For the text-containing cell, return its midpoint in [x, y] coordinate format. 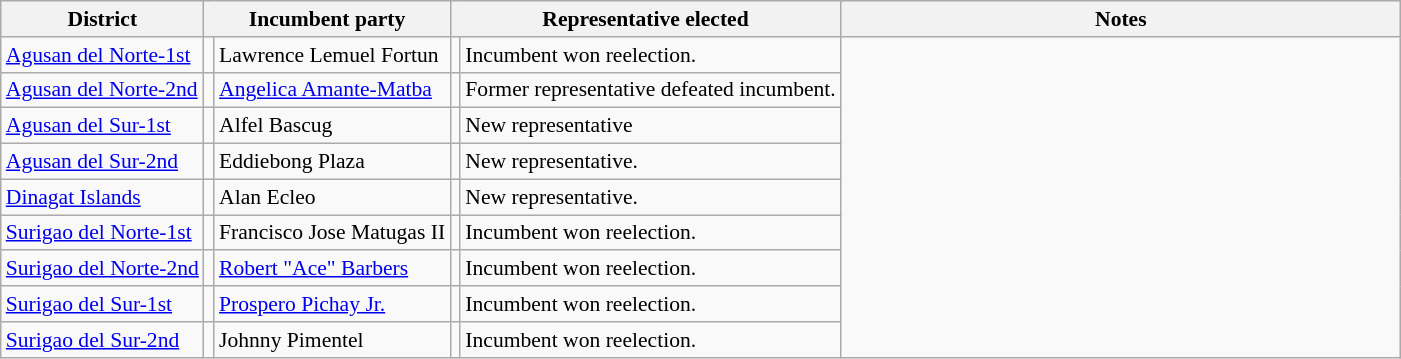
Robert "Ace" Barbers [332, 269]
Representative elected [646, 19]
Eddiebong Plaza [332, 162]
Alfel Bascug [332, 126]
Johnny Pimentel [332, 340]
Lawrence Lemuel Fortun [332, 55]
Surigao del Norte-1st [102, 233]
District [102, 19]
Agusan del Norte-1st [102, 55]
Alan Ecleo [332, 197]
Notes [1121, 19]
Prospero Pichay Jr. [332, 304]
Angelica Amante-Matba [332, 90]
Former representative defeated incumbent. [650, 90]
Agusan del Norte-2nd [102, 90]
Surigao del Sur-1st [102, 304]
Surigao del Sur-2nd [102, 340]
Agusan del Sur-1st [102, 126]
Agusan del Sur-2nd [102, 162]
Francisco Jose Matugas II [332, 233]
New representative [650, 126]
Surigao del Norte-2nd [102, 269]
Dinagat Islands [102, 197]
Incumbent party [327, 19]
